Search for the cell housing the specified text and yield its (x, y) center coordinate. 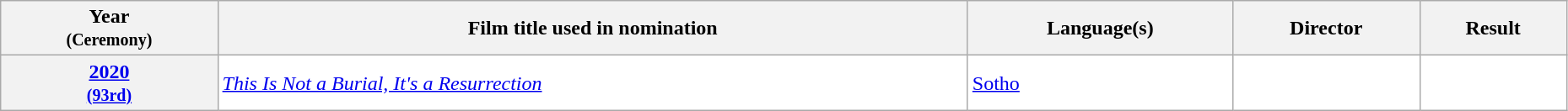
This Is Not a Burial, It's a Resurrection (592, 82)
Language(s) (1100, 29)
2020(93rd) (110, 82)
Director (1326, 29)
Year(Ceremony) (110, 29)
Film title used in nomination (592, 29)
Result (1493, 29)
Sotho (1100, 82)
